Find where the given text appears and provide that cell's center as [x, y] coordinate. 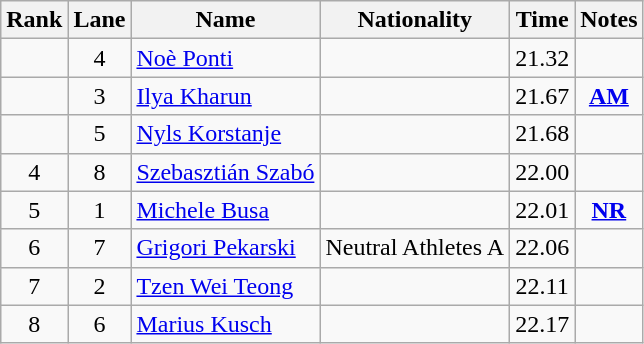
21.68 [542, 134]
Lane [100, 20]
22.01 [542, 210]
AM [609, 96]
1 [100, 210]
Ilya Kharun [226, 96]
Time [542, 20]
3 [100, 96]
NR [609, 210]
2 [100, 286]
21.32 [542, 58]
Marius Kusch [226, 324]
Rank [34, 20]
Tzen Wei Teong [226, 286]
Noè Ponti [226, 58]
Grigori Pekarski [226, 248]
Notes [609, 20]
21.67 [542, 96]
22.11 [542, 286]
22.06 [542, 248]
Michele Busa [226, 210]
Name [226, 20]
Szebasztián Szabó [226, 172]
Nyls Korstanje [226, 134]
22.17 [542, 324]
Nationality [415, 20]
Neutral Athletes A [415, 248]
22.00 [542, 172]
